Return the (X, Y) coordinate for the center point of the cell that contains the specified text.  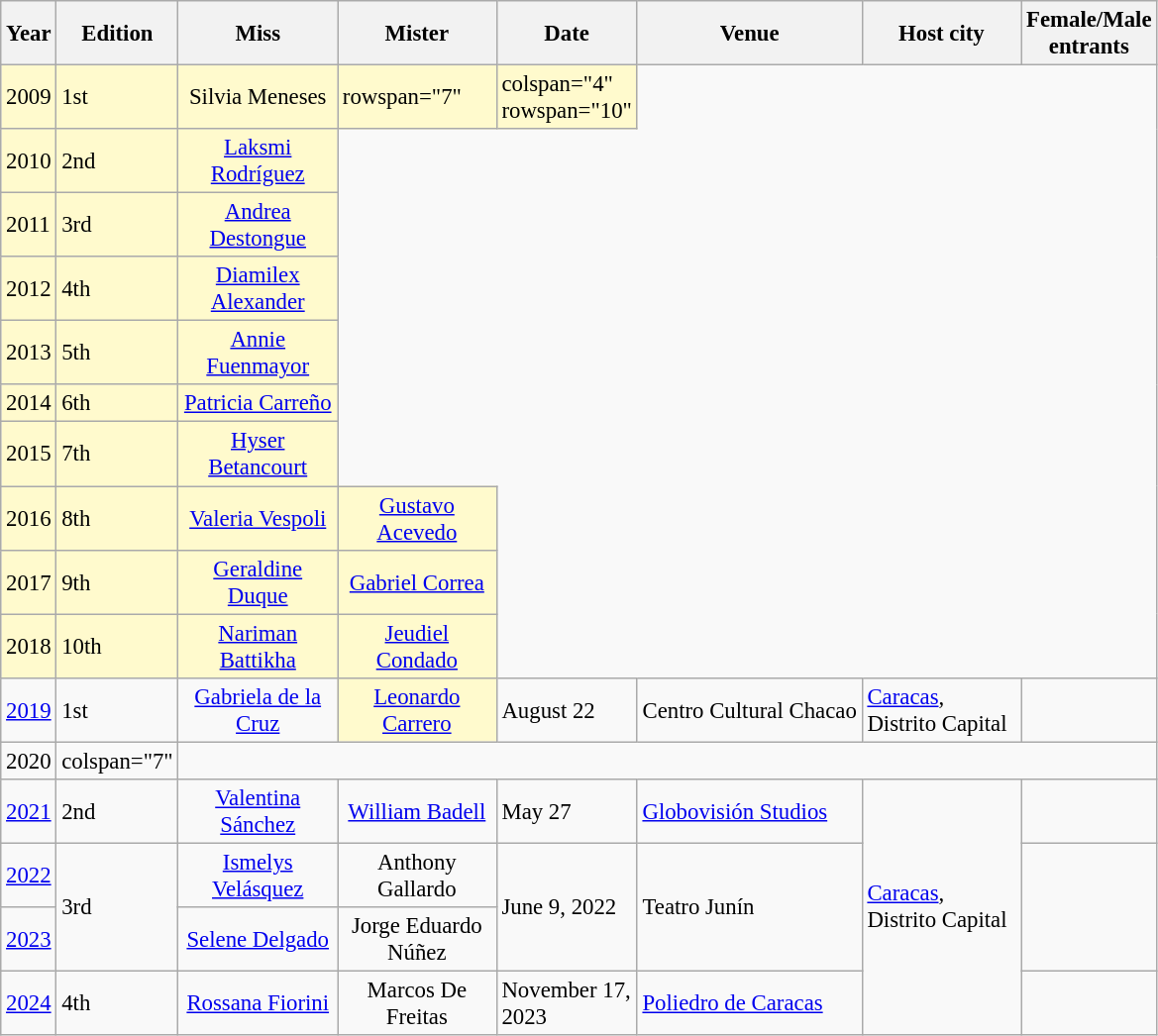
Poliedro de Caracas (749, 1002)
rowspan="7" (418, 97)
Jeudiel Condado (418, 646)
2017 (29, 582)
Date (567, 34)
Silvia Meneses (258, 97)
Miss (258, 34)
2020 (29, 761)
Gabriela de la Cruz (258, 709)
2014 (29, 403)
2011 (29, 226)
2024 (29, 1002)
Host city (941, 34)
Gabriel Correa (418, 582)
2022 (29, 876)
Edition (117, 34)
2021 (29, 812)
Globovisión Studios (749, 812)
colspan="7" (117, 761)
Geraldine Duque (258, 582)
Hyser Betancourt (258, 454)
Ismelys Velásquez (258, 876)
Year (29, 34)
Andrea Destongue (258, 226)
Anthony Gallardo (418, 876)
2012 (29, 289)
June 9, 2022 (567, 907)
5th (117, 353)
Female/Male entrants (1090, 34)
Valeria Vespoli (258, 519)
Selene Delgado (258, 939)
2015 (29, 454)
Rossana Fiorini (258, 1002)
Mister (418, 34)
2023 (29, 939)
Nariman Battikha (258, 646)
Teatro Junín (749, 907)
November 17, 2023 (567, 1002)
Marcos De Freitas (418, 1002)
Diamilex Alexander (258, 289)
Patricia Carreño (258, 403)
6th (117, 403)
Centro Cultural Chacao (749, 709)
2018 (29, 646)
2009 (29, 97)
William Badell (418, 812)
Laksmi Rodríguez (258, 160)
7th (117, 454)
2019 (29, 709)
Leonardo Carrero (418, 709)
2010 (29, 160)
May 27 (567, 812)
2013 (29, 353)
9th (117, 582)
10th (117, 646)
Gustavo Acevedo (418, 519)
Annie Fuenmayor (258, 353)
8th (117, 519)
August 22 (567, 709)
Venue (749, 34)
2016 (29, 519)
Valentina Sánchez (258, 812)
Jorge Eduardo Núñez (418, 939)
colspan="4" rowspan="10" (567, 97)
